Provide the [x, y] coordinate of the cell's center where the given text is located.  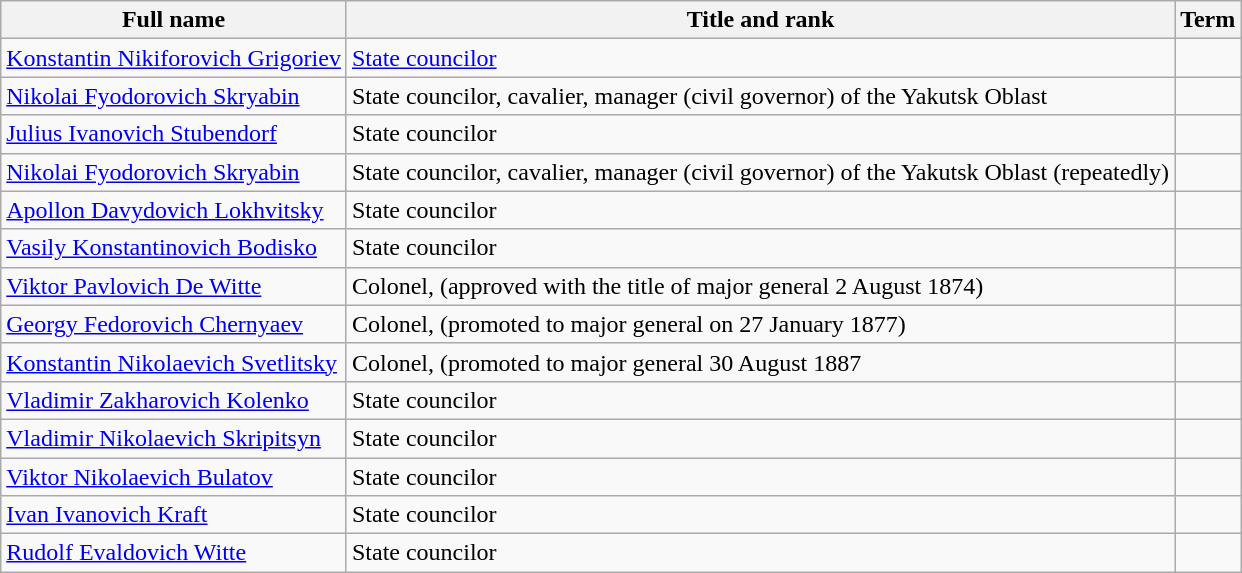
Vasily Konstantinovich Bodisko [174, 248]
Konstantin Nikiforovich Grigoriev [174, 58]
Julius Ivanovich Stubendorf [174, 134]
Colonel, (promoted to major general on 27 January 1877) [760, 324]
Term [1208, 20]
State councilor, cavalier, manager (civil governor) of the Yakutsk Oblast [760, 96]
Colonel, (promoted to major general 30 August 1887 [760, 362]
Vladimir Nikolaevich Skripitsyn [174, 438]
Full name [174, 20]
Ivan Ivanovich Kraft [174, 515]
Vladimir Zakharovich Kolenko [174, 400]
Viktor Nikolaevich Bulatov [174, 477]
Rudolf Evaldovich Witte [174, 553]
State councilor, cavalier, manager (civil governor) of the Yakutsk Oblast (repeatedly) [760, 172]
Georgy Fedorovich Chernyaev [174, 324]
Apollon Davydovich Lokhvitsky [174, 210]
Konstantin Nikolaevich Svetlitsky [174, 362]
Title and rank [760, 20]
Viktor Pavlovich De Witte [174, 286]
Colonel, (approved with the title of major general 2 August 1874) [760, 286]
